Search for the cell housing the specified text and yield its (X, Y) center coordinate. 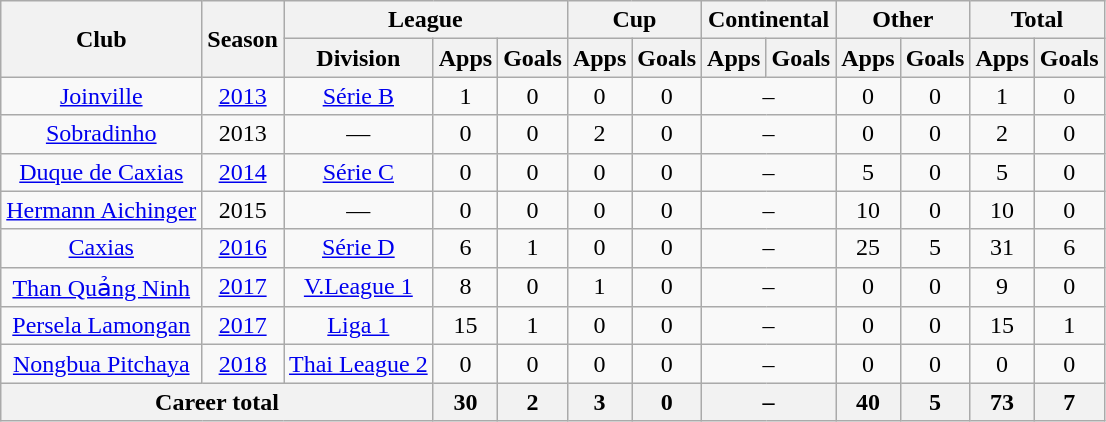
Continental (769, 20)
Other (903, 20)
40 (868, 402)
2015 (243, 210)
Série C (359, 172)
Nongbua Pitchaya (102, 364)
31 (1002, 248)
9 (1002, 287)
Cup (634, 20)
Persela Lamongan (102, 326)
Caxias (102, 248)
Thai League 2 (359, 364)
73 (1002, 402)
V.League 1 (359, 287)
Joinville (102, 96)
League (426, 20)
Série D (359, 248)
8 (465, 287)
Hermann Aichinger (102, 210)
Duque de Caxias (102, 172)
25 (868, 248)
Série B (359, 96)
2014 (243, 172)
Sobradinho (102, 134)
2016 (243, 248)
2018 (243, 364)
Liga 1 (359, 326)
Club (102, 39)
Career total (217, 402)
Division (359, 58)
3 (599, 402)
7 (1069, 402)
Than Quảng Ninh (102, 287)
Season (243, 39)
Total (1037, 20)
30 (465, 402)
